Return the [X, Y] coordinate for the center point of the cell that contains the specified text.  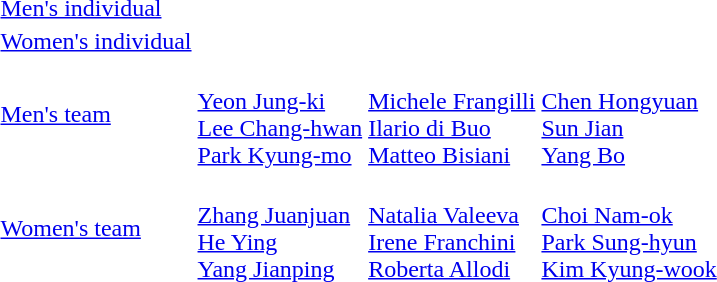
Michele Frangilli Ilario di Buo Matteo Bisiani [452, 114]
Yeon Jung-ki Lee Chang-hwan Park Kyung-mo [280, 114]
